Pinpoint the cell where the given text exists, returning its [X, Y] midpoint coordinate. 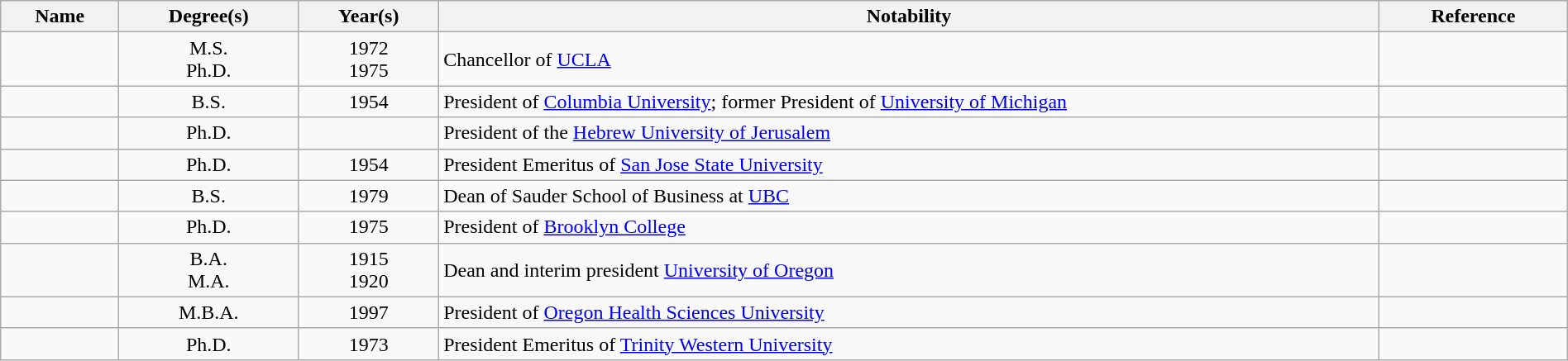
B.A.M.A. [208, 269]
Chancellor of UCLA [910, 59]
Dean and interim president University of Oregon [910, 269]
1997 [369, 312]
President of Brooklyn College [910, 227]
President of Columbia University; former President of University of Michigan [910, 102]
President of Oregon Health Sciences University [910, 312]
Year(s) [369, 17]
President of the Hebrew University of Jerusalem [910, 133]
M.S.Ph.D. [208, 59]
1973 [369, 344]
President Emeritus of San Jose State University [910, 164]
1979 [369, 196]
M.B.A. [208, 312]
19151920 [369, 269]
Dean of Sauder School of Business at UBC [910, 196]
President Emeritus of Trinity Western University [910, 344]
Notability [910, 17]
Reference [1473, 17]
1975 [369, 227]
Degree(s) [208, 17]
19721975 [369, 59]
Name [60, 17]
